Capture the cell that displays the provided text and extract its [x, y] central coordinate. 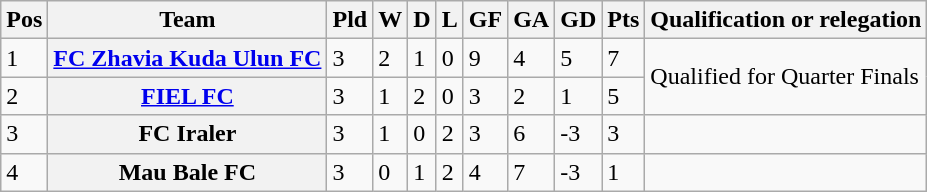
FC Zhavia Kuda Ulun FC [188, 58]
GF [485, 20]
Mau Bale FC [188, 172]
Pos [24, 20]
Pld [350, 20]
L [450, 20]
Pts [624, 20]
GD [578, 20]
FIEL FC [188, 96]
Qualification or relegation [786, 20]
W [390, 20]
GA [532, 20]
FC Iraler [188, 134]
D [422, 20]
9 [485, 58]
Qualified for Quarter Finals [786, 77]
Team [188, 20]
6 [532, 134]
